Locate the cell with the specified text and output its (X, Y) center coordinate. 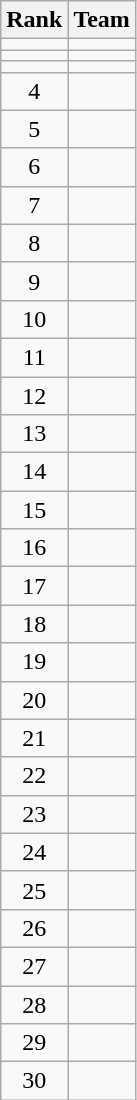
24 (34, 852)
22 (34, 776)
10 (34, 319)
19 (34, 662)
Rank (34, 20)
29 (34, 1043)
21 (34, 738)
8 (34, 243)
25 (34, 890)
20 (34, 700)
12 (34, 395)
30 (34, 1081)
15 (34, 510)
18 (34, 624)
27 (34, 966)
9 (34, 281)
28 (34, 1005)
13 (34, 434)
6 (34, 167)
Team (102, 20)
11 (34, 357)
16 (34, 548)
4 (34, 91)
5 (34, 129)
14 (34, 472)
26 (34, 928)
17 (34, 586)
23 (34, 814)
7 (34, 205)
